Scan for the cell matching the given text and deliver its [X, Y] coordinate at center. 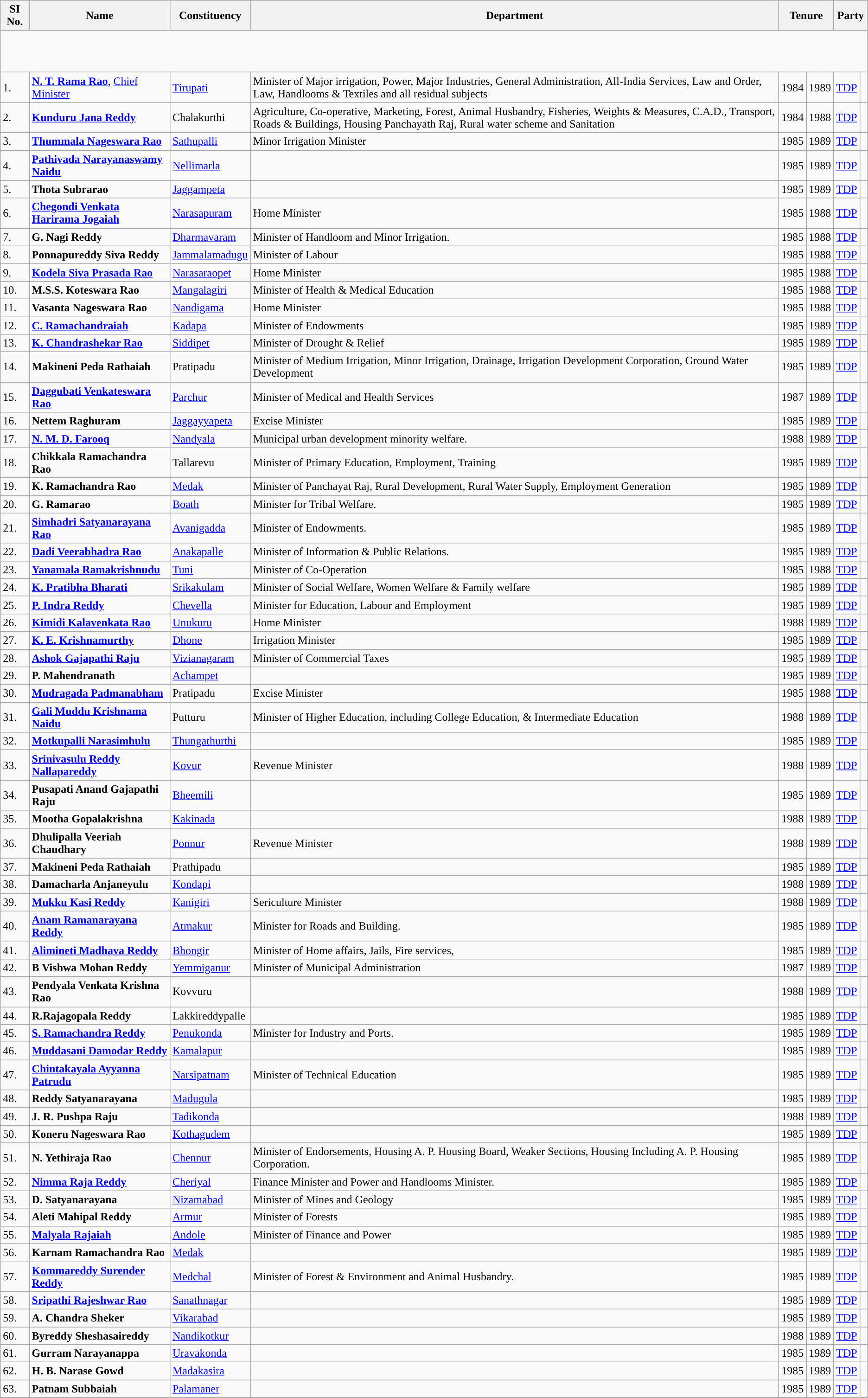
Muddasani Damodar Reddy [99, 1051]
Ashok Gajapathi Raju [99, 658]
Patnam Subbaiah [99, 1389]
Dadi Veerabhadra Rao [99, 552]
54. [15, 1217]
Minister for Industry and Ports. [515, 1033]
38. [15, 885]
Tadikonda [210, 1116]
Narasapuram [210, 213]
K. Chandrashekar Rao [99, 343]
Tenure [806, 16]
55. [15, 1235]
Vizianagaram [210, 658]
Minister for Tribal Welfare. [515, 504]
Anakapalle [210, 552]
Anam Ramanarayana Reddy [99, 926]
Minister of Commercial Taxes [515, 658]
21. [15, 528]
Minister of Endowments. [515, 528]
41. [15, 950]
40. [15, 926]
Chintakayala Ayyanna Patrudu [99, 1075]
Srinivasulu Reddy Nallapareddy [99, 765]
33. [15, 765]
48. [15, 1099]
50. [15, 1134]
Madugula [210, 1099]
42. [15, 968]
Thungathurthi [210, 741]
Minister of Technical Education [515, 1075]
Minister of Finance and Power [515, 1235]
N. Yethiraja Rao [99, 1158]
Minor Irrigation Minister [515, 141]
Nizamabad [210, 1199]
4. [15, 165]
Constituency [210, 16]
P. Mahendranath [99, 676]
Avanigadda [210, 528]
Cheriyal [210, 1182]
Tuni [210, 570]
Byreddy Sheshasaireddy [99, 1335]
Vikarabad [210, 1318]
Ponnur [210, 843]
Chennur [210, 1158]
Minister of Co-Operation [515, 570]
Minister of Forest & Environment and Animal Husbandry. [515, 1276]
Aleti Mahipal Reddy [99, 1217]
Atmakur [210, 926]
15. [15, 397]
17. [15, 439]
6. [15, 213]
Medchal [210, 1276]
Kodela Siva Prasada Rao [99, 272]
K. E. Krishnamurthy [99, 640]
K. Ramachandra Rao [99, 487]
32. [15, 741]
27. [15, 640]
Narsipatnam [210, 1075]
Kovur [210, 765]
60. [15, 1335]
19. [15, 487]
H. B. Narase Gowd [99, 1371]
Kondapi [210, 885]
N. M. D. Farooq [99, 439]
45. [15, 1033]
Simhadri Satyanarayana Rao [99, 528]
S. Ramachandra Reddy [99, 1033]
C. Ramachandraiah [99, 325]
59. [15, 1318]
Mukku Kasi Reddy [99, 902]
56. [15, 1252]
Lakkireddypalle [210, 1015]
Department [515, 16]
Penukonda [210, 1033]
Chegondi Venkata Harirama Jogaiah [99, 213]
13. [15, 343]
K. Pratibha Bharati [99, 587]
62. [15, 1371]
Dhulipalla Veeriah Chaudhary [99, 843]
Achampet [210, 676]
Narasaraopet [210, 272]
Ponnapureddy Siva Reddy [99, 255]
61. [15, 1353]
Minister of Endowments [515, 325]
Malyala Rajaiah [99, 1235]
1. [15, 87]
Sripathi Rajeshwar Rao [99, 1300]
Kunduru Jana Reddy [99, 118]
12. [15, 325]
Nellimarla [210, 165]
Madakasira [210, 1371]
Minister of Information & Public Relations. [515, 552]
18. [15, 463]
D. Satyanarayana [99, 1199]
58. [15, 1300]
Mootha Gopalakrishna [99, 819]
Minister of Primary Education, Employment, Training [515, 463]
10. [15, 290]
Minister of Medium Irrigation, Minor Irrigation, Drainage, Irrigation Development Corporation, Ground Water Development [515, 367]
Minister of Forests [515, 1217]
Nimma Raja Reddy [99, 1182]
Yanamala Ramakrishnudu [99, 570]
SI No. [15, 16]
Minister of Endorsements, Housing A. P. Housing Board, Weaker Sections, Housing Including A. P. Housing Corporation. [515, 1158]
Minister of Medical and Health Services [515, 397]
Thota Subrarao [99, 189]
Chevella [210, 605]
Damacharla Anjaneyulu [99, 885]
P. Indra Reddy [99, 605]
44. [15, 1015]
Nettem Raghuram [99, 421]
Karnam Ramachandra Rao [99, 1252]
53. [15, 1199]
Koneru Nageswara Rao [99, 1134]
Dharmavaram [210, 237]
Gali Muddu Krishnama Naidu [99, 717]
Uravakonda [210, 1353]
29. [15, 676]
36. [15, 843]
Sanathnagar [210, 1300]
63. [15, 1389]
9. [15, 272]
30. [15, 693]
B Vishwa Mohan Reddy [99, 968]
Bheemili [210, 795]
Jammalamadugu [210, 255]
39. [15, 902]
Minister of Health & Medical Education [515, 290]
Minister of Mines and Geology [515, 1199]
Thummala Nageswara Rao [99, 141]
25. [15, 605]
43. [15, 992]
24. [15, 587]
Gurram Narayanappa [99, 1353]
Minister of Labour [515, 255]
Mudragada Padmanabham [99, 693]
Motkupalli Narasimhulu [99, 741]
34. [15, 795]
A. Chandra Sheker [99, 1318]
Mangalagiri [210, 290]
Vasanta Nageswara Rao [99, 308]
Sathupalli [210, 141]
Prathipadu [210, 867]
R.Rajagopala Reddy [99, 1015]
Minister of Home affairs, Jails, Fire services, [515, 950]
Andole [210, 1235]
Minister of Municipal Administration [515, 968]
Chikkala Ramachandra Rao [99, 463]
46. [15, 1051]
52. [15, 1182]
37. [15, 867]
Jaggayyapeta [210, 421]
Daggubati Venkateswara Rao [99, 397]
Municipal urban development minority welfare. [515, 439]
Unukuru [210, 622]
Tallarevu [210, 463]
Reddy Satyanarayana [99, 1099]
Kovvuru [210, 992]
Minister for Education, Labour and Employment [515, 605]
Minister of Higher Education, including College Education, & Intermediate Education [515, 717]
5. [15, 189]
2. [15, 118]
Sericulture Minister [515, 902]
11. [15, 308]
16. [15, 421]
Srikakulam [210, 587]
Party [851, 16]
49. [15, 1116]
J. R. Pushpa Raju [99, 1116]
Chalakurthi [210, 118]
3. [15, 141]
Kamalapur [210, 1051]
Putturu [210, 717]
8. [15, 255]
Minister of Panchayat Raj, Rural Development, Rural Water Supply, Employment Generation [515, 487]
Jaggampeta [210, 189]
57. [15, 1276]
20. [15, 504]
Pendyala Venkata Krishna Rao [99, 992]
Alimineti Madhava Reddy [99, 950]
Pathivada Narayanaswamy Naidu [99, 165]
51. [15, 1158]
31. [15, 717]
Kommareddy Surender Reddy [99, 1276]
Pusapati Anand Gajapathi Raju [99, 795]
23. [15, 570]
Finance Minister and Power and Handlooms Minister. [515, 1182]
Kothagudem [210, 1134]
Nandigama [210, 308]
Kimidi Kalavenkata Rao [99, 622]
Irrigation Minister [515, 640]
Minister of Handloom and Minor Irrigation. [515, 237]
Name [99, 16]
28. [15, 658]
35. [15, 819]
Armur [210, 1217]
22. [15, 552]
Parchur [210, 397]
Minister of Drought & Relief [515, 343]
Kadapa [210, 325]
Nandikotkur [210, 1335]
Kakinada [210, 819]
Bhongir [210, 950]
Palamaner [210, 1389]
Yemmiganur [210, 968]
G. Ramarao [99, 504]
26. [15, 622]
Nandyala [210, 439]
47. [15, 1075]
Tirupati [210, 87]
Kanigiri [210, 902]
Minister for Roads and Building. [515, 926]
G. Nagi Reddy [99, 237]
7. [15, 237]
Boath [210, 504]
Minister of Social Welfare, Women Welfare & Family welfare [515, 587]
Dhone [210, 640]
M.S.S. Koteswara Rao [99, 290]
14. [15, 367]
Siddipet [210, 343]
N. T. Rama Rao, Chief Minister [99, 87]
